For the text-containing cell, return its midpoint in (X, Y) coordinate format. 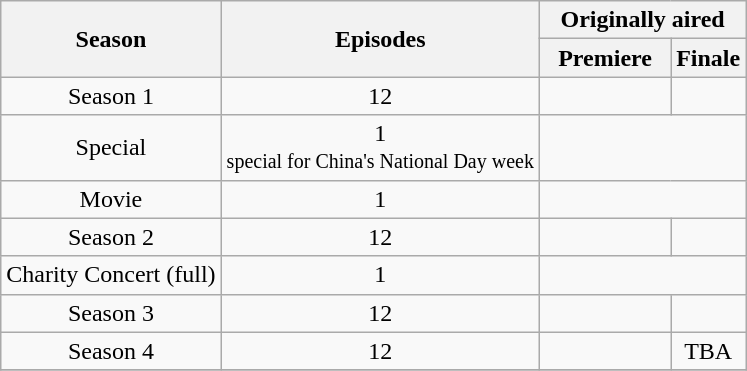
Premiere (604, 58)
Season (111, 39)
1special for China's National Day week (380, 148)
Charity Concert (full) (111, 275)
TBA (708, 351)
Season 2 (111, 237)
Episodes (380, 39)
Finale (708, 58)
Movie (111, 199)
Season 1 (111, 96)
Special (111, 148)
Season 4 (111, 351)
Originally aired (642, 20)
Season 3 (111, 313)
